Detect which cell encompasses the target text, then output its [X, Y] center coordinate. 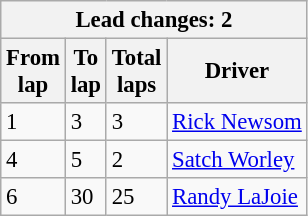
Randy LaJoie [237, 197]
Fromlap [34, 72]
5 [86, 160]
Lead changes: 2 [154, 20]
2 [136, 160]
Totallaps [136, 72]
25 [136, 197]
Rick Newsom [237, 122]
4 [34, 160]
Driver [237, 72]
6 [34, 197]
1 [34, 122]
Satch Worley [237, 160]
30 [86, 197]
Tolap [86, 72]
